Extract the (x, y) coordinate from the center of the cell holding the provided text.  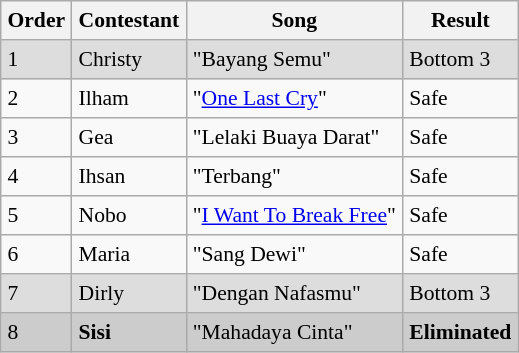
3 (36, 138)
"Sang Dewi" (294, 254)
"Dengan Nafasmu" (294, 294)
1 (36, 60)
Gea (129, 138)
Nobo (129, 216)
8 (36, 332)
Result (460, 20)
"One Last Cry" (294, 98)
2 (36, 98)
"Bayang Semu" (294, 60)
Christy (129, 60)
Ilham (129, 98)
4 (36, 176)
6 (36, 254)
Contestant (129, 20)
"I Want To Break Free" (294, 216)
"Mahadaya Cinta" (294, 332)
5 (36, 216)
Order (36, 20)
"Terbang" (294, 176)
Eliminated (460, 332)
Song (294, 20)
Dirly (129, 294)
7 (36, 294)
Maria (129, 254)
Sisi (129, 332)
"Lelaki Buaya Darat" (294, 138)
Ihsan (129, 176)
